Detect which cell encompasses the target text, then output its [X, Y] center coordinate. 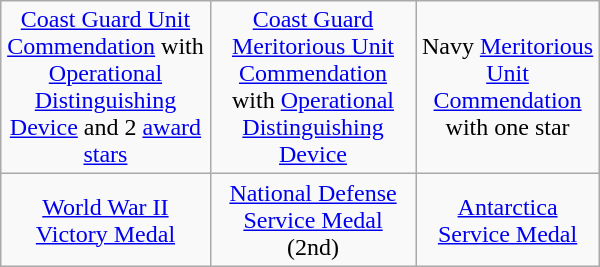
National Defense Service Medal (2nd) [313, 220]
Coast Guard Meritorious Unit Commendation with Operational Distinguishing Device [313, 88]
Antarctica Service Medal [508, 220]
Navy Meritorious Unit Commendation with one star [508, 88]
World War II Victory Medal [106, 220]
Coast Guard Unit Commendation with Operational Distinguishing Device and 2 award stars [106, 88]
